Find where the given text appears and provide that cell's center as [X, Y] coordinate. 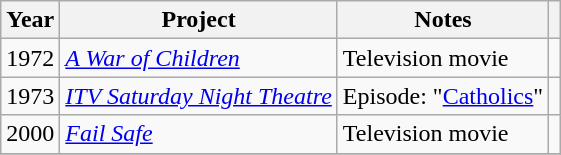
A War of Children [199, 58]
ITV Saturday Night Theatre [199, 96]
Fail Safe [199, 134]
Notes [442, 20]
2000 [30, 134]
Year [30, 20]
1973 [30, 96]
Episode: "Catholics" [442, 96]
1972 [30, 58]
Project [199, 20]
